From the cell containing the given text, extract its center point as [x, y] coordinate. 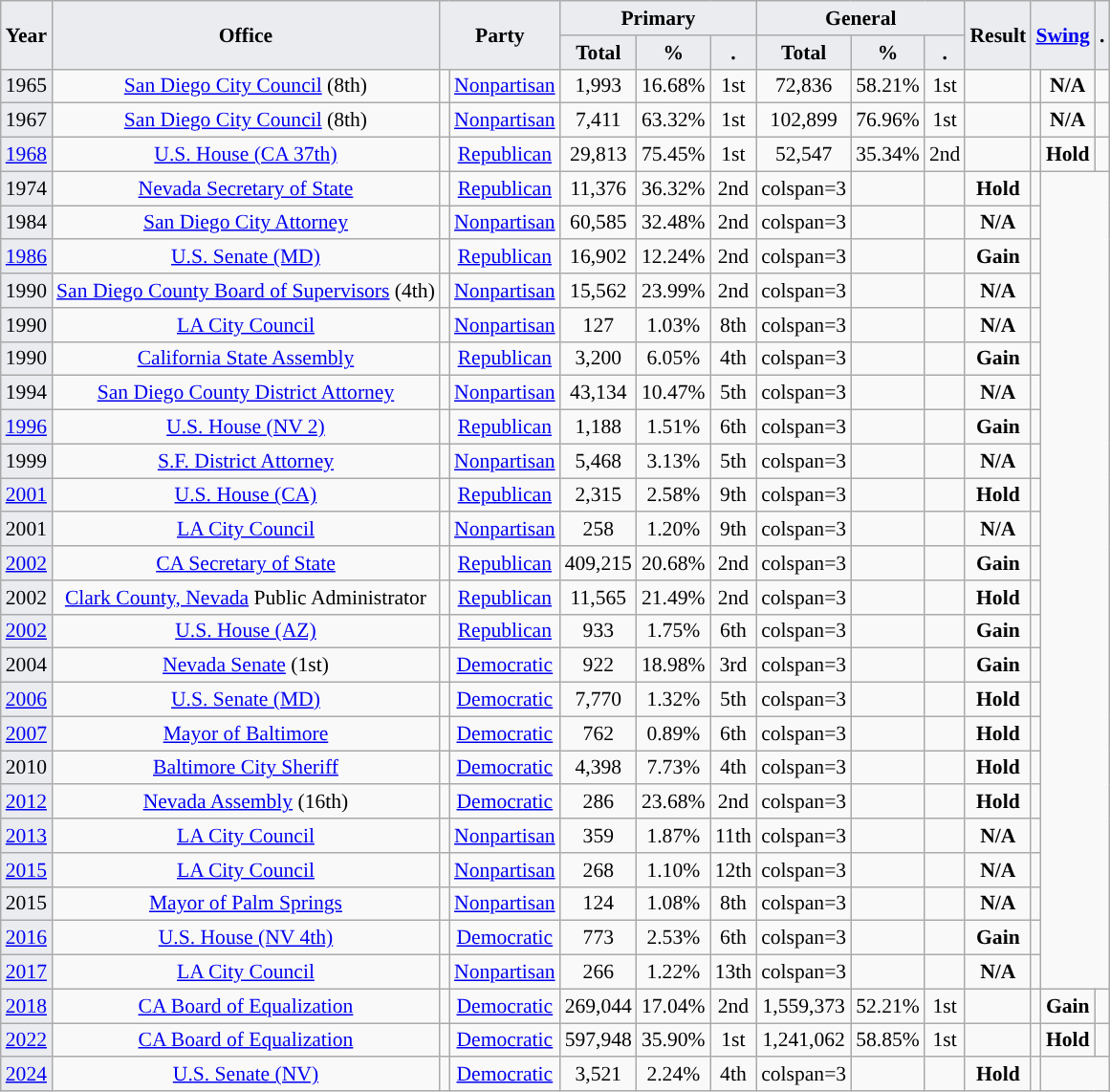
2007 [27, 733]
269,044 [599, 1006]
1984 [27, 223]
U.S. House (NV 4th) [246, 938]
2022 [27, 1040]
1996 [27, 427]
2018 [27, 1006]
409,215 [599, 563]
2.58% [673, 495]
266 [599, 972]
Baltimore City Sheriff [246, 768]
52.21% [887, 1006]
6.05% [673, 359]
San Diego County District Attorney [246, 393]
7,770 [599, 700]
U.S. House (NV 2) [246, 427]
California State Assembly [246, 359]
1999 [27, 461]
11,376 [599, 188]
773 [599, 938]
San Diego County Board of Supervisors (4th) [246, 291]
1974 [27, 188]
4,398 [599, 768]
268 [599, 870]
2,315 [599, 495]
Mayor of Baltimore [246, 733]
1986 [27, 257]
35.90% [673, 1040]
7,411 [599, 120]
286 [599, 802]
3,200 [599, 359]
18.98% [673, 666]
2010 [27, 768]
2017 [27, 972]
10.47% [673, 393]
127 [599, 325]
1965 [27, 86]
23.68% [673, 802]
1.03% [673, 325]
3,521 [599, 1075]
16,902 [599, 257]
1,188 [599, 427]
1.75% [673, 631]
2024 [27, 1075]
CA Secretary of State [246, 563]
1,559,373 [803, 1006]
1.20% [673, 530]
75.45% [673, 155]
60,585 [599, 223]
20.68% [673, 563]
36.32% [673, 188]
Mayor of Palm Springs [246, 904]
258 [599, 530]
Nevada Assembly (16th) [246, 802]
2013 [27, 836]
762 [599, 733]
63.32% [673, 120]
12th [734, 870]
General [860, 18]
21.49% [673, 598]
58.85% [887, 1040]
76.96% [887, 120]
35.34% [887, 155]
Office [246, 34]
Nevada Secretary of State [246, 188]
11th [734, 836]
3.13% [673, 461]
7.73% [673, 768]
43,134 [599, 393]
Party [500, 34]
359 [599, 836]
U.S. House (AZ) [246, 631]
124 [599, 904]
Result [998, 34]
Year [27, 34]
13th [734, 972]
102,899 [803, 120]
1968 [27, 155]
1,241,062 [803, 1040]
1.10% [673, 870]
1994 [27, 393]
2006 [27, 700]
17.04% [673, 1006]
0.89% [673, 733]
2.24% [673, 1075]
1.87% [673, 836]
Nevada Senate (1st) [246, 666]
U.S. Senate (NV) [246, 1075]
15,562 [599, 291]
597,948 [599, 1040]
San Diego City Attorney [246, 223]
11,565 [599, 598]
1.32% [673, 700]
52,547 [803, 155]
Swing [1063, 34]
5,468 [599, 461]
29,813 [599, 155]
1.22% [673, 972]
72,836 [803, 86]
12.24% [673, 257]
S.F. District Attorney [246, 461]
3rd [734, 666]
1967 [27, 120]
Primary [659, 18]
933 [599, 631]
32.48% [673, 223]
2004 [27, 666]
2012 [27, 802]
23.99% [673, 291]
U.S. House (CA) [246, 495]
1.51% [673, 427]
58.21% [887, 86]
922 [599, 666]
16.68% [673, 86]
2016 [27, 938]
Clark County, Nevada Public Administrator [246, 598]
2.53% [673, 938]
1,993 [599, 86]
1.08% [673, 904]
U.S. House (CA 37th) [246, 155]
